Determine the (x, y) coordinate at the center of the cell enclosing the given text.  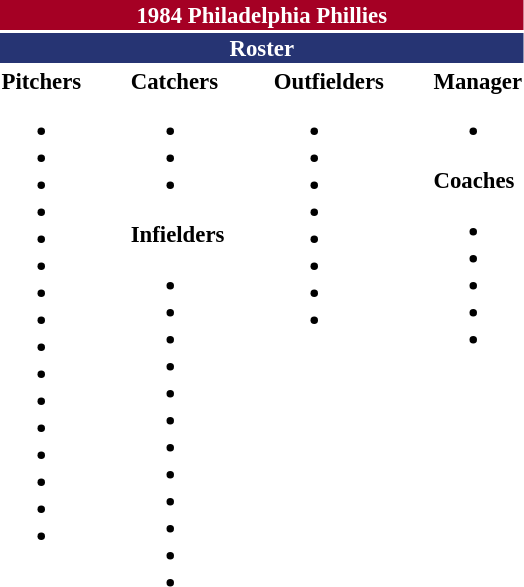
Roster (262, 48)
1984 Philadelphia Phillies (262, 15)
